Identify which cell holds the provided text, then report its [x, y] central coordinate. 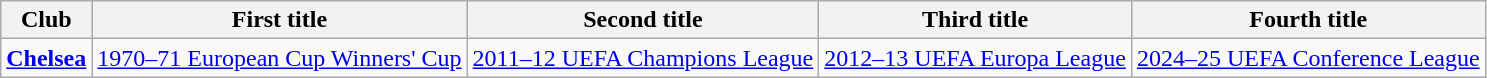
Club [46, 20]
Chelsea [46, 58]
Second title [643, 20]
First title [280, 20]
1970–71 European Cup Winners' Cup [280, 58]
Third title [976, 20]
2011–12 UEFA Champions League [643, 58]
Fourth title [1308, 20]
2024–25 UEFA Conference League [1308, 58]
2012–13 UEFA Europa League [976, 58]
